Return the [x, y] coordinate for the center point of the cell that contains the specified text.  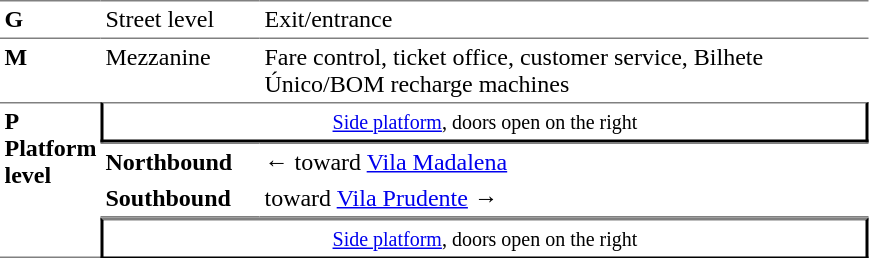
Mezzanine [180, 70]
Street level [180, 19]
← toward Vila Madalena [564, 161]
PPlatform level [50, 180]
Southbound [180, 199]
M [50, 70]
Fare control, ticket office, customer service, Bilhete Único/BOM recharge machines [564, 70]
Northbound [180, 161]
G [50, 19]
toward Vila Prudente → [564, 199]
Exit/entrance [564, 19]
